Provide the [X, Y] coordinate of the cell's center where the given text is located.  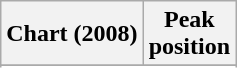
Peakposition [189, 34]
Chart (2008) [72, 34]
